Return the (X, Y) coordinate for the center point of the cell that contains the specified text.  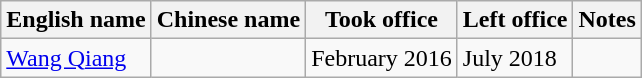
Wang Qiang (76, 58)
Took office (382, 20)
February 2016 (382, 58)
English name (76, 20)
July 2018 (515, 58)
Chinese name (228, 20)
Left office (515, 20)
Notes (607, 20)
